Identify which cell holds the provided text, then report its (x, y) central coordinate. 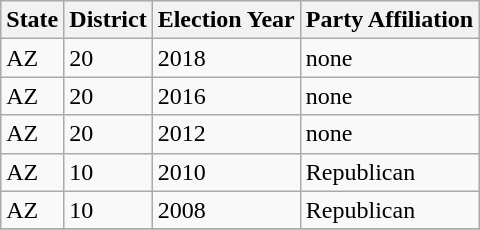
Party Affiliation (389, 20)
Election Year (226, 20)
District (108, 20)
2018 (226, 58)
2008 (226, 210)
2010 (226, 172)
State (32, 20)
2012 (226, 134)
2016 (226, 96)
